Provide the (x, y) coordinate of the cell's center where the given text is located.  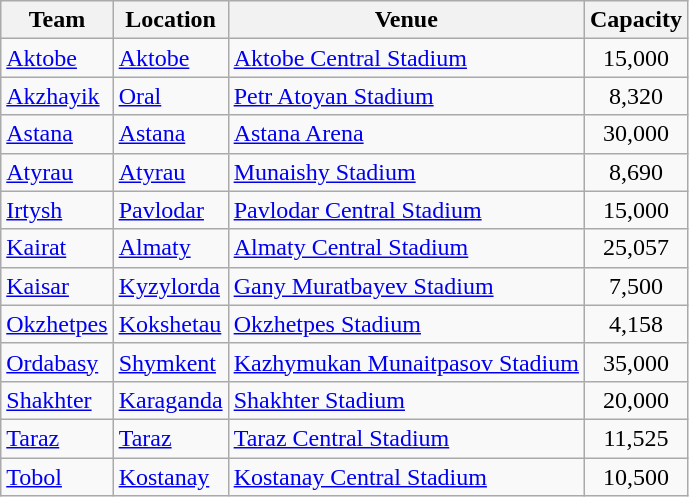
Gany Muratbayev Stadium (406, 286)
Kairat (57, 248)
Munaishy Stadium (406, 172)
Almaty Central Stadium (406, 248)
10,500 (636, 477)
Karaganda (170, 400)
Irtysh (57, 210)
Astana Arena (406, 134)
Okzhetpes Stadium (406, 324)
Tobol (57, 477)
7,500 (636, 286)
Ordabasy (57, 362)
30,000 (636, 134)
4,158 (636, 324)
Capacity (636, 20)
Location (170, 20)
Venue (406, 20)
Aktobe Central Stadium (406, 58)
Akzhayik (57, 96)
11,525 (636, 438)
Shakhter (57, 400)
Shakhter Stadium (406, 400)
Shymkent (170, 362)
8,320 (636, 96)
Kokshetau (170, 324)
Kaisar (57, 286)
Kostanay Central Stadium (406, 477)
Petr Atoyan Stadium (406, 96)
Kazhymukan Munaitpasov Stadium (406, 362)
Oral (170, 96)
8,690 (636, 172)
Team (57, 20)
Almaty (170, 248)
Pavlodar Central Stadium (406, 210)
Pavlodar (170, 210)
Kyzylorda (170, 286)
Okzhetpes (57, 324)
Taraz Central Stadium (406, 438)
25,057 (636, 248)
35,000 (636, 362)
Kostanay (170, 477)
20,000 (636, 400)
